Return (X, Y) of the center of cell containing provided text 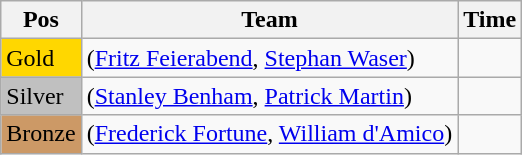
(Fritz Feierabend, Stephan Waser) (270, 58)
(Frederick Fortune, William d'Amico) (270, 134)
Silver (41, 96)
Pos (41, 20)
(Stanley Benham, Patrick Martin) (270, 96)
Time (490, 20)
Team (270, 20)
Bronze (41, 134)
Gold (41, 58)
